From the cell containing the given text, extract its center point as [X, Y] coordinate. 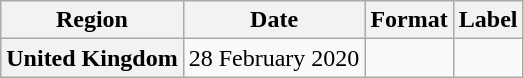
Region [92, 20]
28 February 2020 [274, 58]
Date [274, 20]
Format [409, 20]
Label [488, 20]
United Kingdom [92, 58]
